Identify which cell holds the provided text, then report its (X, Y) central coordinate. 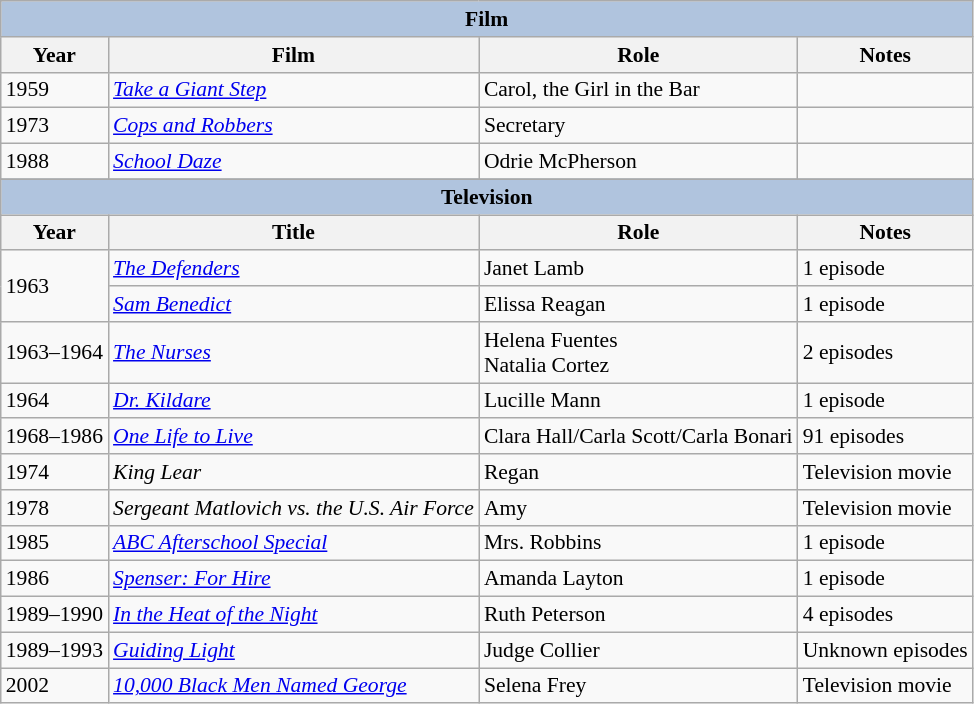
Janet Lamb (638, 269)
Cops and Robbers (294, 126)
1986 (54, 579)
1988 (54, 162)
Odrie McPherson (638, 162)
1978 (54, 508)
Elissa Reagan (638, 304)
ABC Afterschool Special (294, 543)
Amanda Layton (638, 579)
1974 (54, 472)
Regan (638, 472)
Judge Collier (638, 650)
Lucille Mann (638, 401)
2002 (54, 686)
Carol, the Girl in the Bar (638, 90)
School Daze (294, 162)
Sergeant Matlovich vs. the U.S. Air Force (294, 508)
Unknown episodes (886, 650)
Spenser: For Hire (294, 579)
4 episodes (886, 615)
Mrs. Robbins (638, 543)
Guiding Light (294, 650)
10,000 Black Men Named George (294, 686)
Television (487, 197)
The Defenders (294, 269)
In the Heat of the Night (294, 615)
The Nurses (294, 352)
Selena Frey (638, 686)
King Lear (294, 472)
Title (294, 233)
Take a Giant Step (294, 90)
Secretary (638, 126)
1964 (54, 401)
2 episodes (886, 352)
Helena FuentesNatalia Cortez (638, 352)
Amy (638, 508)
1973 (54, 126)
Ruth Peterson (638, 615)
1985 (54, 543)
91 episodes (886, 437)
1989–1990 (54, 615)
Clara Hall/Carla Scott/Carla Bonari (638, 437)
Dr. Kildare (294, 401)
1968–1986 (54, 437)
1989–1993 (54, 650)
1963 (54, 286)
1963–1964 (54, 352)
One Life to Live (294, 437)
1959 (54, 90)
Sam Benedict (294, 304)
